Return (x, y) of the center of cell containing provided text 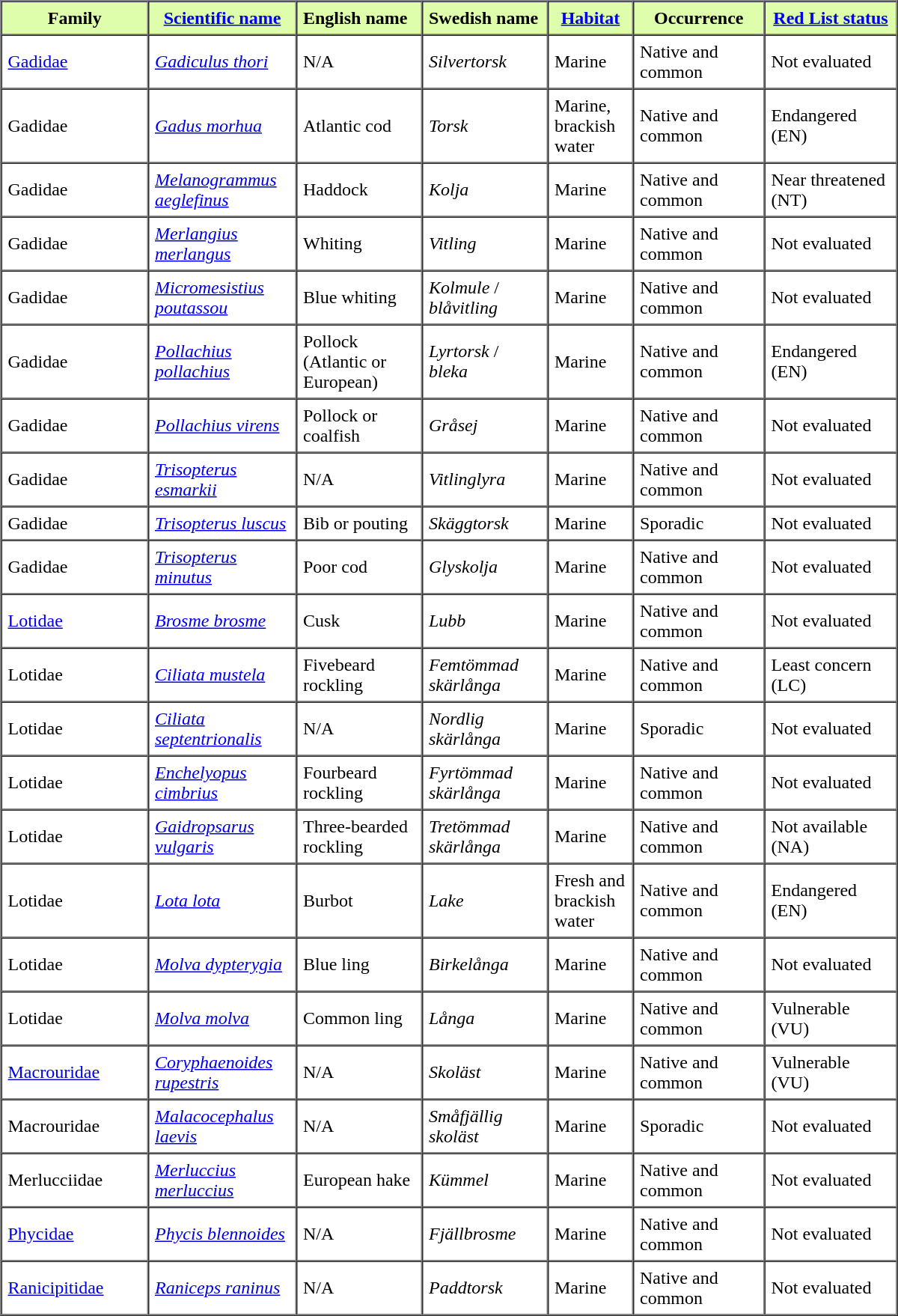
Lota lota (222, 901)
Red List status (831, 18)
Lake (485, 901)
Gråsej (485, 425)
Brosme brosme (222, 621)
Vitlinglyra (485, 479)
Långa (485, 1018)
Common ling (359, 1018)
Coryphaenoides rupestris (222, 1072)
Ciliata septentrionalis (222, 729)
Blue ling (359, 964)
Bib or pouting (359, 523)
Pollock or coalfish (359, 425)
Haddock (359, 190)
Swedish name (485, 18)
Raniceps raninus (222, 1288)
Fjällbrosme (485, 1234)
Pollachius pollachius (222, 362)
Småfjällig skoläst (485, 1126)
Nordlig skärlånga (485, 729)
Phycidae (75, 1234)
Occurrence (699, 18)
Molva dypterygia (222, 964)
Silvertorsk (485, 61)
Birkelånga (485, 964)
Ciliata mustela (222, 675)
Family (75, 18)
Fivebeard rockling (359, 675)
Trisopterus esmarkii (222, 479)
Lyrtorsk / bleka (485, 362)
Three-bearded rockling (359, 837)
Kolmule / blåvitling (485, 298)
Blue whiting (359, 298)
Micromesistius poutassou (222, 298)
Gadus morhua (222, 126)
Habitat (590, 18)
Molva molva (222, 1018)
Kümmel (485, 1180)
Poor cod (359, 567)
Torsk (485, 126)
Pollock (Atlantic or European) (359, 362)
Enchelyopus cimbrius (222, 783)
Marine, brackish water (590, 126)
Cusk (359, 621)
Fyrtömmad skärlånga (485, 783)
Gadiculus thori (222, 61)
Skoläst (485, 1072)
Merlucciidae (75, 1180)
Lubb (485, 621)
Least concern (LC) (831, 675)
Ranicipitidae (75, 1288)
Vitling (485, 244)
English name (359, 18)
Fresh and brackish water (590, 901)
Merluccius merluccius (222, 1180)
Gaidropsarus vulgaris (222, 837)
Scientific name (222, 18)
Trisopterus minutus (222, 567)
Malacocephalus laevis (222, 1126)
Phycis blennoides (222, 1234)
Skäggtorsk (485, 523)
Paddtorsk (485, 1288)
Femtömmad skärlånga (485, 675)
Fourbeard rockling (359, 783)
Merlangius merlangus (222, 244)
Near threatened (NT) (831, 190)
Tretömmad skärlånga (485, 837)
Trisopterus luscus (222, 523)
Burbot (359, 901)
Atlantic cod (359, 126)
European hake (359, 1180)
Pollachius virens (222, 425)
Melanogrammus aeglefinus (222, 190)
Whiting (359, 244)
Glyskolja (485, 567)
Not available (NA) (831, 837)
Kolja (485, 190)
